Pinpoint the cell where the given text exists, returning its (X, Y) midpoint coordinate. 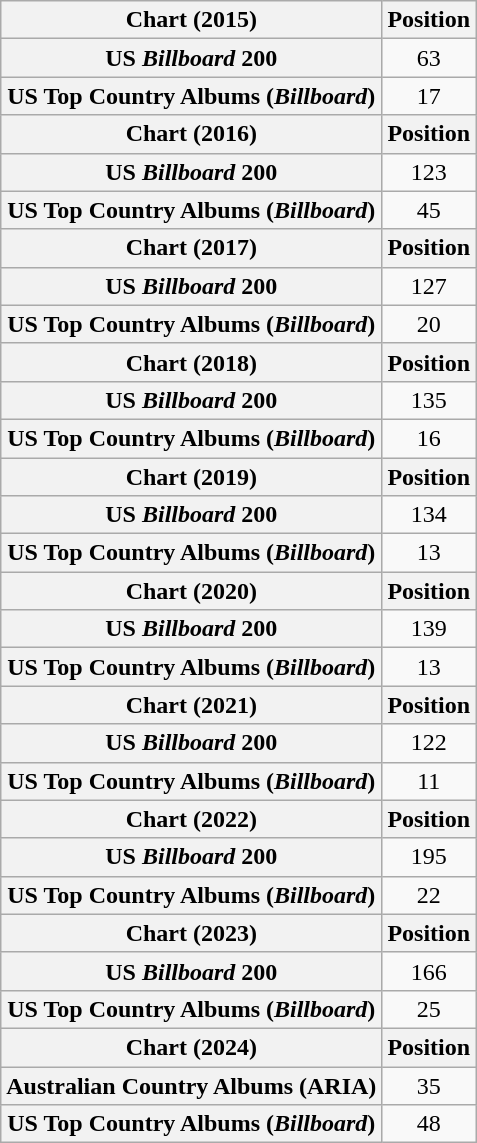
195 (429, 857)
Chart (2020) (192, 591)
Chart (2019) (192, 477)
135 (429, 400)
Chart (2023) (192, 933)
127 (429, 286)
123 (429, 172)
63 (429, 58)
134 (429, 515)
22 (429, 895)
Australian Country Albums (ARIA) (192, 1085)
35 (429, 1085)
Chart (2021) (192, 705)
Chart (2024) (192, 1047)
20 (429, 324)
Chart (2016) (192, 134)
48 (429, 1124)
45 (429, 210)
139 (429, 629)
16 (429, 438)
122 (429, 743)
17 (429, 96)
Chart (2022) (192, 819)
25 (429, 1009)
Chart (2015) (192, 20)
166 (429, 971)
Chart (2017) (192, 248)
Chart (2018) (192, 362)
11 (429, 781)
